Detect which cell encompasses the target text, then output its (x, y) center coordinate. 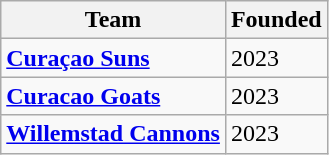
Team (114, 20)
Curacao Goats (114, 96)
Founded (276, 20)
Curaçao Suns (114, 58)
Willemstad Cannons (114, 134)
